Return the (X, Y) coordinate for the center point of the cell that contains the specified text.  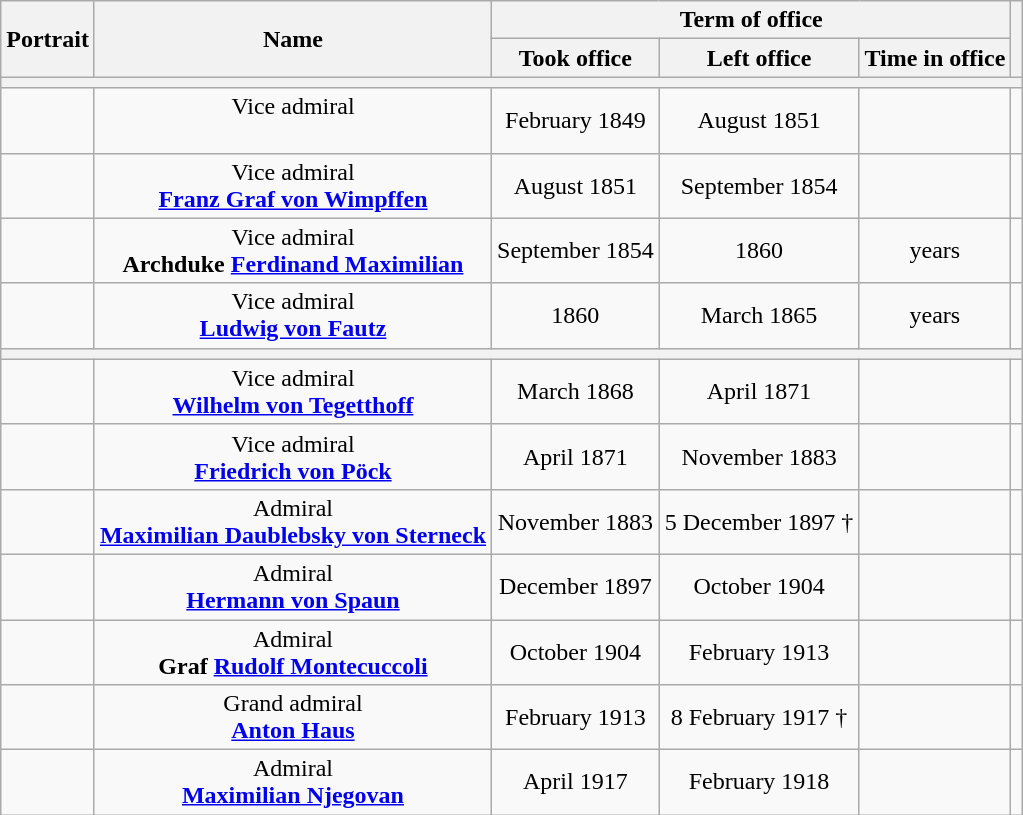
Name (292, 39)
Grand admiralAnton Haus (292, 718)
March 1868 (576, 392)
8 February 1917 † (759, 718)
April 1917 (576, 782)
Left office (759, 58)
Vice admiralFriedrich von Pöck (292, 456)
AdmiralMaximilian Njegovan (292, 782)
Term of office (752, 20)
Time in office (935, 58)
March 1865 (759, 316)
December 1897 (576, 586)
Vice admiral (292, 120)
Vice admiralArchduke Ferdinand Maximilian (292, 250)
5 December 1897 † (759, 522)
AdmiralHermann von Spaun (292, 586)
Vice admiralFranz Graf von Wimpffen (292, 186)
Vice admiralLudwig von Fautz (292, 316)
Vice admiralWilhelm von Tegetthoff (292, 392)
AdmiralGraf Rudolf Montecuccoli (292, 652)
Took office (576, 58)
Portrait (48, 39)
February 1918 (759, 782)
February 1849 (576, 120)
AdmiralMaximilian Daublebsky von Sterneck (292, 522)
